Identify which cell holds the provided text, then report its (X, Y) central coordinate. 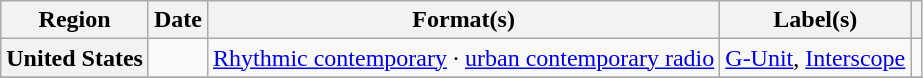
Date (178, 20)
Format(s) (464, 20)
G-Unit, Interscope (816, 58)
United States (75, 58)
Label(s) (816, 20)
Rhythmic contemporary · urban contemporary radio (464, 58)
Region (75, 20)
